For the text-containing cell, return its midpoint in [x, y] coordinate format. 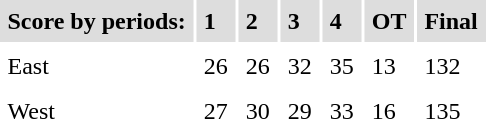
4 [342, 21]
35 [342, 66]
OT [389, 21]
Score by periods: [96, 21]
3 [300, 21]
1 [216, 21]
132 [451, 66]
13 [389, 66]
32 [300, 66]
2 [258, 21]
East [96, 66]
Final [451, 21]
